Extract the (X, Y) coordinate from the center of the cell holding the provided text.  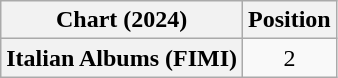
Position (290, 20)
Italian Albums (FIMI) (122, 58)
2 (290, 58)
Chart (2024) (122, 20)
